Search for the cell housing the specified text and yield its [x, y] center coordinate. 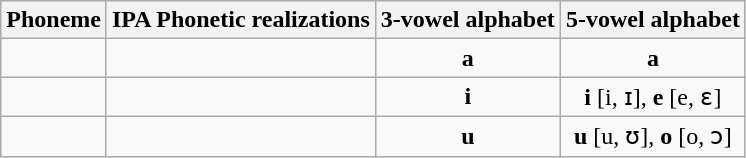
u [u, ʊ], o [o, ɔ] [652, 136]
i [i, ɪ], e [e, ɛ] [652, 97]
5-vowel alphabet [652, 20]
IPA Phonetic realizations [240, 20]
i [468, 97]
Phoneme [54, 20]
3-vowel alphabet [468, 20]
u [468, 136]
